Return the [X, Y] coordinate for the center point of the cell that contains the specified text.  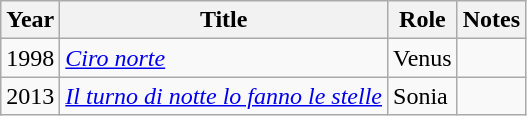
Title [224, 20]
Venus [423, 58]
Year [30, 20]
Il turno di notte lo fanno le stelle [224, 96]
Notes [491, 20]
Sonia [423, 96]
1998 [30, 58]
2013 [30, 96]
Ciro norte [224, 58]
Role [423, 20]
